Identify which cell holds the provided text, then report its [X, Y] central coordinate. 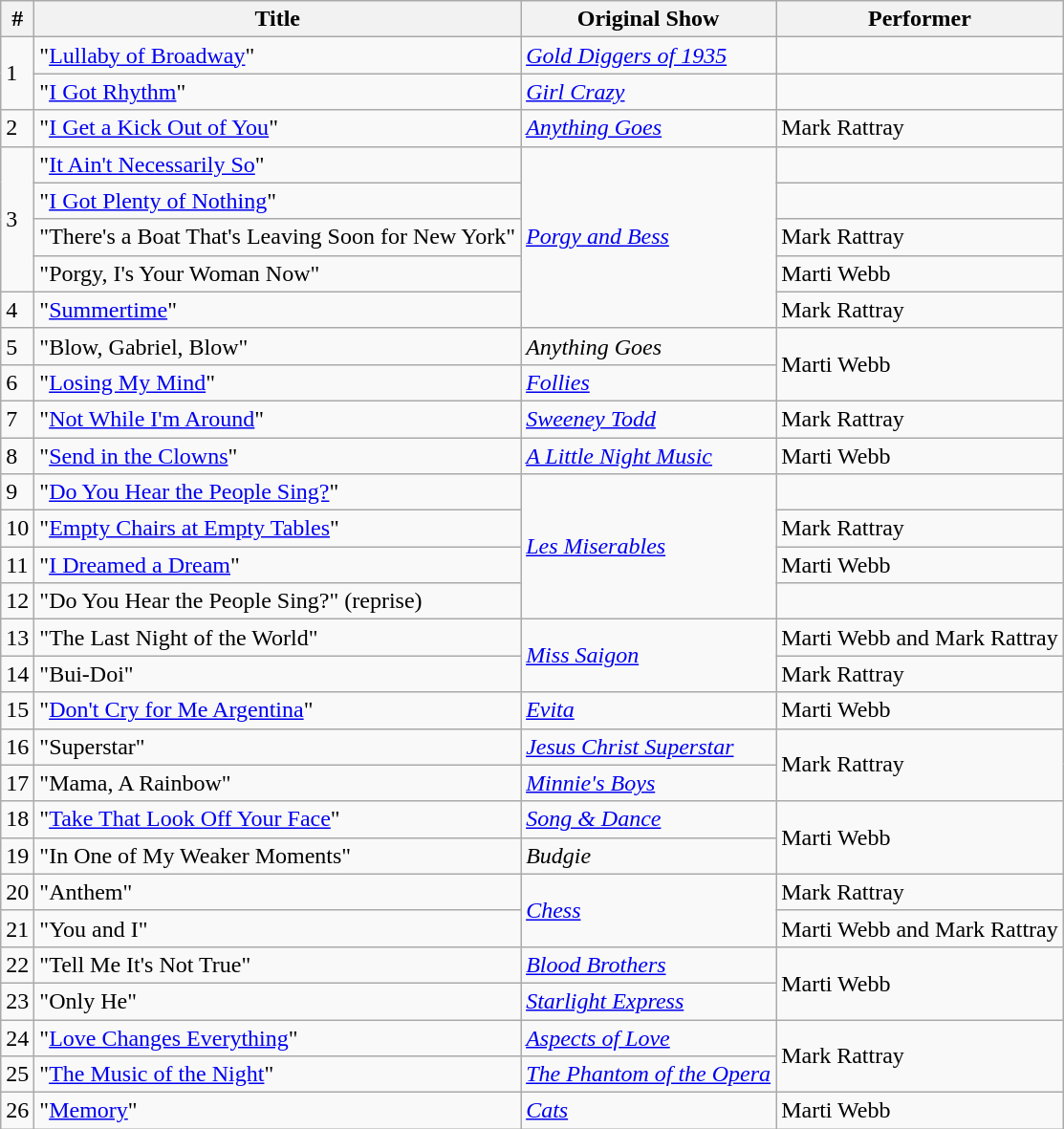
"There's a Boat That's Leaving Soon for New York" [277, 237]
"Don't Cry for Me Argentina" [277, 710]
15 [17, 710]
"Anthem" [277, 892]
A Little Night Music [648, 456]
Miss Saigon [648, 656]
26 [17, 1111]
Les Miserables [648, 547]
Follies [648, 382]
"I Got Rhythm" [277, 92]
Sweeney Todd [648, 419]
Budgie [648, 856]
12 [17, 601]
Song & Dance [648, 819]
19 [17, 856]
Original Show [648, 19]
"Do You Hear the People Sing?" [277, 492]
6 [17, 382]
"It Ain't Necessarily So" [277, 164]
"Porgy, I's Your Woman Now" [277, 273]
"I Get a Kick Out of You" [277, 128]
Cats [648, 1111]
Aspects of Love [648, 1037]
2 [17, 128]
Blood Brothers [648, 965]
Performer [920, 19]
"Memory" [277, 1111]
"Take That Look Off Your Face" [277, 819]
8 [17, 456]
Porgy and Bess [648, 237]
16 [17, 747]
17 [17, 783]
11 [17, 565]
18 [17, 819]
"Lullaby of Broadway" [277, 55]
"Send in the Clowns" [277, 456]
"Do You Hear the People Sing?" (reprise) [277, 601]
"Only He" [277, 1001]
Minnie's Boys [648, 783]
"The Music of the Night" [277, 1075]
21 [17, 928]
4 [17, 310]
"Mama, A Rainbow" [277, 783]
The Phantom of the Opera [648, 1075]
Evita [648, 710]
"Losing My Mind" [277, 382]
23 [17, 1001]
Gold Diggers of 1935 [648, 55]
"Empty Chairs at Empty Tables" [277, 529]
Chess [648, 910]
"Blow, Gabriel, Blow" [277, 346]
"I Got Plenty of Nothing" [277, 201]
Jesus Christ Superstar [648, 747]
7 [17, 419]
5 [17, 346]
"I Dreamed a Dream" [277, 565]
# [17, 19]
10 [17, 529]
3 [17, 219]
9 [17, 492]
"In One of My Weaker Moments" [277, 856]
"Superstar" [277, 747]
20 [17, 892]
14 [17, 674]
Title [277, 19]
"Love Changes Everything" [277, 1037]
"Not While I'm Around" [277, 419]
24 [17, 1037]
13 [17, 638]
"Bui-Doi" [277, 674]
Girl Crazy [648, 92]
1 [17, 74]
"Tell Me It's Not True" [277, 965]
"You and I" [277, 928]
25 [17, 1075]
"The Last Night of the World" [277, 638]
22 [17, 965]
Starlight Express [648, 1001]
"Summertime" [277, 310]
